Find where the given text appears and provide that cell's center as [x, y] coordinate. 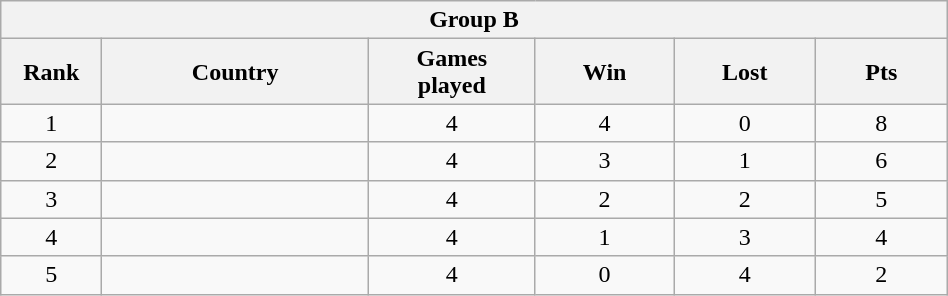
Country [236, 72]
Group B [474, 20]
Pts [881, 72]
Lost [744, 72]
Games played [452, 72]
Rank [52, 72]
8 [881, 123]
6 [881, 161]
Win [604, 72]
